From the cell containing the given text, extract its center point as [X, Y] coordinate. 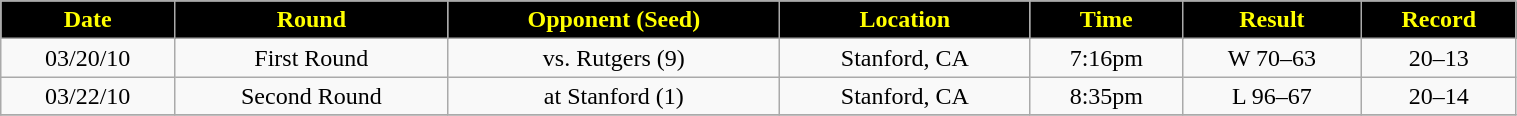
Record [1438, 20]
Opponent (Seed) [614, 20]
vs. Rutgers (9) [614, 58]
20–14 [1438, 96]
20–13 [1438, 58]
L 96–67 [1272, 96]
First Round [312, 58]
03/22/10 [88, 96]
Round [312, 20]
8:35pm [1106, 96]
at Stanford (1) [614, 96]
Result [1272, 20]
7:16pm [1106, 58]
03/20/10 [88, 58]
Date [88, 20]
Location [904, 20]
Second Round [312, 96]
Time [1106, 20]
W 70–63 [1272, 58]
